Provide the [X, Y] coordinate of the cell's center where the given text is located.  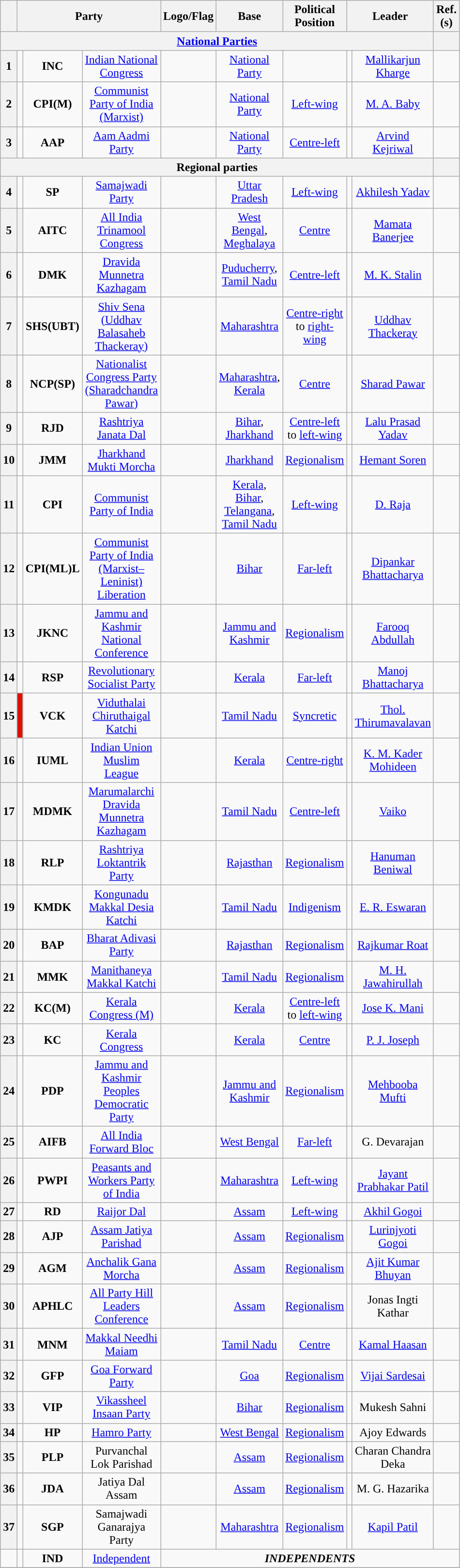
Kapil Patil [393, 1527]
Marumalarchi Dravida Munnetra Kazhagam [122, 811]
Ajit Kumar Bhuyan [393, 1269]
Mallikarjun Kharge [393, 66]
16 [9, 760]
35 [9, 1458]
RSP [52, 677]
Lalu Prasad Yadav [393, 428]
KMDK [52, 907]
INC [52, 66]
M. H. Jawahirullah [393, 977]
VIP [52, 1407]
Communist Party of India [122, 505]
INDEPENDENTS [310, 1558]
Rashtriya Loktantrik Party [122, 862]
25 [9, 1142]
M. K. Stalin [393, 275]
Puducherry, Tamil Nadu [250, 275]
P. J. Joseph [393, 1040]
AAP [52, 142]
Logo/Flag [189, 16]
IND [52, 1558]
26 [9, 1180]
20 [9, 945]
Vaiko [393, 811]
Dipankar Bhattacharya [393, 569]
Base [250, 16]
Jharkhand Mukti Morcha [122, 459]
Goa [250, 1376]
Manoj Bhattacharya [393, 677]
Anchalik Gana Morcha [122, 1269]
23 [9, 1040]
M. A. Baby [393, 104]
All Party Hill Leaders Conference [122, 1306]
9 [9, 428]
Jatiya Dal Assam [122, 1489]
Indian National Congress [122, 66]
24 [9, 1091]
NCP(SP) [52, 384]
All India Forward Bloc [122, 1142]
11 [9, 505]
D. Raja [393, 505]
National Parties [217, 41]
K. M. Kader Mohideen [393, 760]
MDMK [52, 811]
GFP [52, 1376]
Shiv Sena (Uddhav Balasaheb Thackeray) [122, 326]
Jharkhand [250, 459]
AIFB [52, 1142]
Maharashtra, Kerala [250, 384]
DMK [52, 275]
APHLC [52, 1306]
Nationalist Congress Party (Sharadchandra Pawar) [122, 384]
CPI(M) [52, 104]
Farooq Abdullah [393, 633]
Uttar Pradesh [250, 192]
33 [9, 1407]
G. Devarajan [393, 1142]
31 [9, 1344]
19 [9, 907]
Goa Forward Party [122, 1376]
37 [9, 1527]
Samajwadi Party [122, 192]
CPI [52, 505]
KC [52, 1040]
AGM [52, 1269]
BAP [52, 945]
Aam Aadmi Party [122, 142]
West Bengal, Meghalaya [250, 230]
Regional parties [217, 167]
Kerala Congress (M) [122, 1008]
Hemant Soren [393, 459]
3 [9, 142]
Party [89, 16]
Akhilesh Yadav [393, 192]
KC(M) [52, 1008]
Kongunadu Makkal Desia Katchi [122, 907]
Makkal Needhi Maiam [122, 1344]
Thol. Thirumavalavan [393, 716]
VCK [52, 716]
6 [9, 275]
27 [9, 1212]
JMM [52, 459]
14 [9, 677]
Viduthalai Chiruthaigal Katchi [122, 716]
7 [9, 326]
18 [9, 862]
Raijor Dal [122, 1212]
M. G. Hazarika [393, 1489]
Jayant Prabhakar Patil [393, 1180]
Jammu and Kashmir Peoples Democratic Party [122, 1091]
Jammu and Kashmir National Conference [122, 633]
Samajwadi Ganarajya Party [122, 1527]
RLP [52, 862]
AITC [52, 230]
30 [9, 1306]
Jonas Ingti Kathar [393, 1306]
Vikassheel Insaan Party [122, 1407]
13 [9, 633]
8 [9, 384]
Charan Chandra Deka [393, 1458]
28 [9, 1237]
Vijai Sardesai [393, 1376]
17 [9, 811]
PLP [52, 1458]
22 [9, 1008]
SP [52, 192]
RJD [52, 428]
All India Trinamool Congress [122, 230]
Communist Party of India (Marxist) [122, 104]
Bihar, Jharkhand [250, 428]
Dravida Munnetra Kazhagam [122, 275]
Uddhav Thackeray [393, 326]
MNM [52, 1344]
Revolutionary Socialist Party [122, 677]
Sharad Pawar [393, 384]
36 [9, 1489]
Rashtriya Janata Dal [122, 428]
Rajkumar Roat [393, 945]
Bharat Adivasi Party [122, 945]
MMK [52, 977]
PDP [52, 1091]
Purvanchal Lok Parishad [122, 1458]
CPI(ML)L [52, 569]
Jose K. Mani [393, 1008]
Centre-right to right-wing [315, 326]
JDA [52, 1489]
4 [9, 192]
Kerala Congress [122, 1040]
Peasants and Workers Party of India [122, 1180]
SGP [52, 1527]
AJP [52, 1237]
Communist Party of India (Marxist–Leninist) Liberation [122, 569]
Assam Jatiya Parishad [122, 1237]
34 [9, 1432]
Mamata Banerjee [393, 230]
2 [9, 104]
15 [9, 716]
Mehbooba Mufti [393, 1091]
29 [9, 1269]
21 [9, 977]
HP [52, 1432]
Mukesh Sahni [393, 1407]
Manithaneya Makkal Katchi [122, 977]
Centre-right [315, 760]
32 [9, 1376]
10 [9, 459]
Leader [390, 16]
Indigenism [315, 907]
Arvind Kejriwal [393, 142]
Indian Union Muslim League [122, 760]
E. R. Eswaran [393, 907]
Akhil Gogoi [393, 1212]
5 [9, 230]
SHS(UBT) [52, 326]
Kerala, Bihar, Telangana, Tamil Nadu [250, 505]
PWPI [52, 1180]
JKNC [52, 633]
Ref.(s) [446, 16]
IUML [52, 760]
Syncretic [315, 716]
Kamal Haasan [393, 1344]
Political Position [315, 16]
Hanuman Beniwal [393, 862]
RD [52, 1212]
12 [9, 569]
1 [9, 66]
Hamro Party [122, 1432]
Independent [122, 1558]
Lurinjyoti Gogoi [393, 1237]
Ajoy Edwards [393, 1432]
